For the text-containing cell, return its midpoint in (x, y) coordinate format. 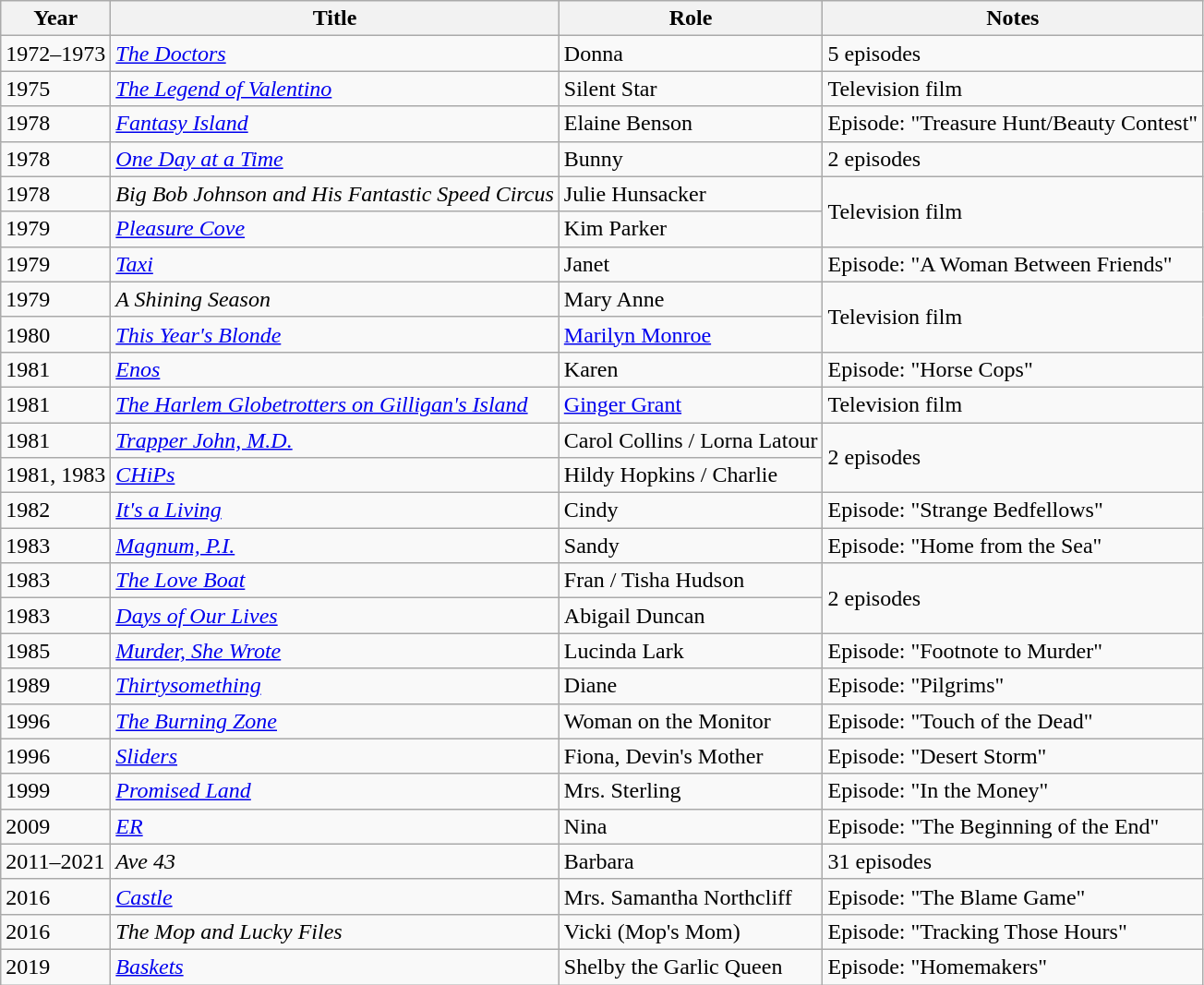
Abigail Duncan (691, 616)
Episode: "Desert Storm" (1013, 756)
Karen (691, 369)
This Year's Blonde (334, 334)
The Burning Zone (334, 721)
Mrs. Samantha Northcliff (691, 896)
The Harlem Globetrotters on Gilligan's Island (334, 404)
1972–1973 (55, 54)
ER (334, 826)
One Day at a Time (334, 159)
1980 (55, 334)
Sandy (691, 546)
Mrs. Sterling (691, 791)
Donna (691, 54)
Mary Anne (691, 299)
Magnum, P.I. (334, 546)
Elaine Benson (691, 124)
1989 (55, 686)
Cindy (691, 511)
1999 (55, 791)
Janet (691, 264)
Episode: "Treasure Hunt/Beauty Contest" (1013, 124)
Castle (334, 896)
The Doctors (334, 54)
Days of Our Lives (334, 616)
Episode: "Horse Cops" (1013, 369)
1985 (55, 651)
5 episodes (1013, 54)
Thirtysomething (334, 686)
2011–2021 (55, 861)
Kim Parker (691, 229)
Taxi (334, 264)
Episode: "Pilgrims" (1013, 686)
1975 (55, 89)
Vicki (Mop's Mom) (691, 931)
Enos (334, 369)
Episode: "Home from the Sea" (1013, 546)
Bunny (691, 159)
Barbara (691, 861)
Ave 43 (334, 861)
Fantasy Island (334, 124)
CHiPs (334, 475)
The Legend of Valentino (334, 89)
Title (334, 18)
A Shining Season (334, 299)
Carol Collins / Lorna Latour (691, 440)
2009 (55, 826)
Promised Land (334, 791)
The Mop and Lucky Files (334, 931)
Lucinda Lark (691, 651)
2019 (55, 967)
Notes (1013, 18)
Year (55, 18)
Diane (691, 686)
Shelby the Garlic Queen (691, 967)
Episode: "The Beginning of the End" (1013, 826)
Woman on the Monitor (691, 721)
Baskets (334, 967)
Murder, She Wrote (334, 651)
Episode: "Footnote to Murder" (1013, 651)
Episode: "The Blame Game" (1013, 896)
It's a Living (334, 511)
Big Bob Johnson and His Fantastic Speed Circus (334, 194)
Julie Hunsacker (691, 194)
Silent Star (691, 89)
1982 (55, 511)
Episode: "Touch of the Dead" (1013, 721)
31 episodes (1013, 861)
Pleasure Cove (334, 229)
Trapper John, M.D. (334, 440)
Marilyn Monroe (691, 334)
1981, 1983 (55, 475)
Sliders (334, 756)
Role (691, 18)
Episode: "Strange Bedfellows" (1013, 511)
Episode: "Homemakers" (1013, 967)
The Love Boat (334, 581)
Episode: "A Woman Between Friends" (1013, 264)
Episode: "Tracking Those Hours" (1013, 931)
Episode: "In the Money" (1013, 791)
Nina (691, 826)
Fran / Tisha Hudson (691, 581)
Ginger Grant (691, 404)
Fiona, Devin's Mother (691, 756)
Hildy Hopkins / Charlie (691, 475)
